Search for the cell housing the specified text and yield its (X, Y) center coordinate. 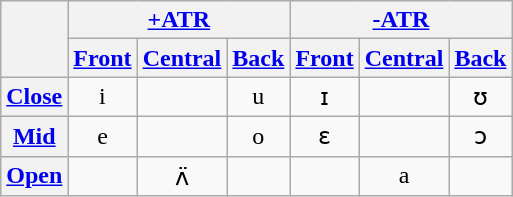
ɪ (324, 97)
Open (34, 176)
ʌ̈ (182, 176)
i (102, 97)
a (404, 176)
-ATR (401, 20)
u (258, 97)
ɛ (324, 136)
ʊ (480, 97)
e (102, 136)
Mid (34, 136)
ɔ (480, 136)
Close (34, 97)
+ATR (179, 20)
o (258, 136)
